Output the (x, y) coordinate of the center of the cell containing the given text.  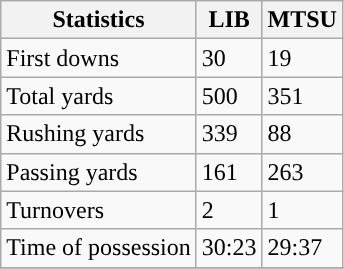
LIB (229, 20)
Statistics (99, 20)
Passing yards (99, 172)
Total yards (99, 96)
19 (302, 58)
351 (302, 96)
500 (229, 96)
Rushing yards (99, 134)
339 (229, 134)
1 (302, 210)
2 (229, 210)
30:23 (229, 248)
MTSU (302, 20)
263 (302, 172)
161 (229, 172)
29:37 (302, 248)
Turnovers (99, 210)
88 (302, 134)
30 (229, 58)
First downs (99, 58)
Time of possession (99, 248)
